Detect which cell encompasses the target text, then output its (x, y) center coordinate. 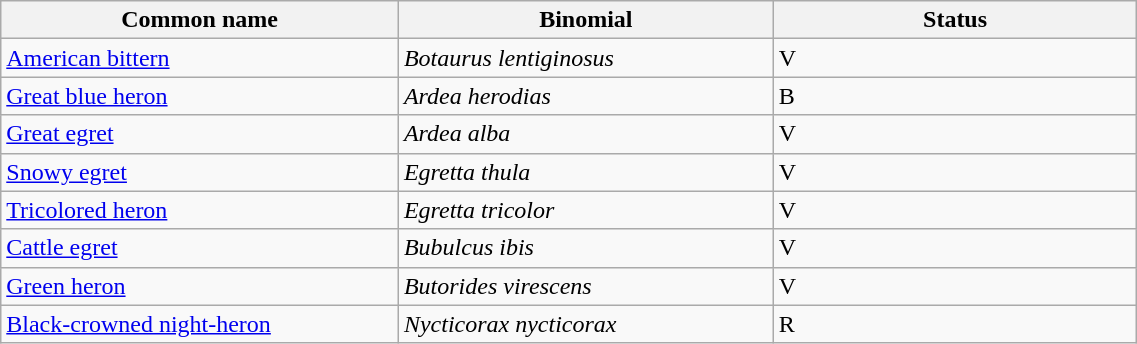
Egretta thula (586, 172)
Great egret (200, 134)
Tricolored heron (200, 210)
Butorides virescens (586, 286)
Green heron (200, 286)
Nycticorax nycticorax (586, 324)
Black-crowned night-heron (200, 324)
Snowy egret (200, 172)
Common name (200, 20)
Ardea herodias (586, 96)
American bittern (200, 58)
Bubulcus ibis (586, 248)
B (955, 96)
Cattle egret (200, 248)
Great blue heron (200, 96)
Egretta tricolor (586, 210)
Status (955, 20)
Ardea alba (586, 134)
R (955, 324)
Binomial (586, 20)
Botaurus lentiginosus (586, 58)
